Return the (x, y) coordinate for the center point of the cell that contains the specified text.  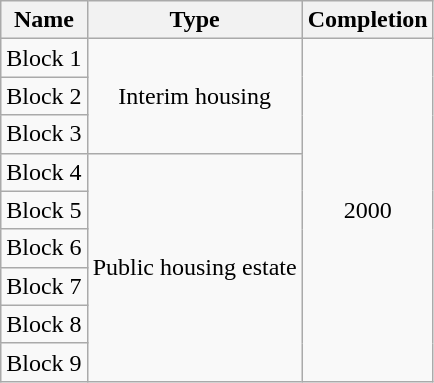
Block 5 (44, 210)
Block 7 (44, 286)
Type (194, 20)
2000 (368, 210)
Completion (368, 20)
Interim housing (194, 96)
Block 1 (44, 58)
Block 2 (44, 96)
Block 3 (44, 134)
Name (44, 20)
Public housing estate (194, 267)
Block 6 (44, 248)
Block 4 (44, 172)
Block 8 (44, 324)
Block 9 (44, 362)
